Locate the cell with the specified text and output its [X, Y] center coordinate. 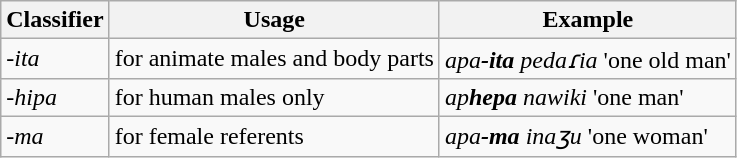
apa-ma inaʒu 'one woman' [588, 136]
for human males only [274, 97]
apa-ita pedaɾia 'one old man' [588, 59]
for female referents [274, 136]
Classifier [55, 20]
for animate males and body parts [274, 59]
Example [588, 20]
aphepa nawiki 'one man' [588, 97]
Usage [274, 20]
-ita [55, 59]
-hipa [55, 97]
-ma [55, 136]
